From the cell containing the given text, extract its center point as (X, Y) coordinate. 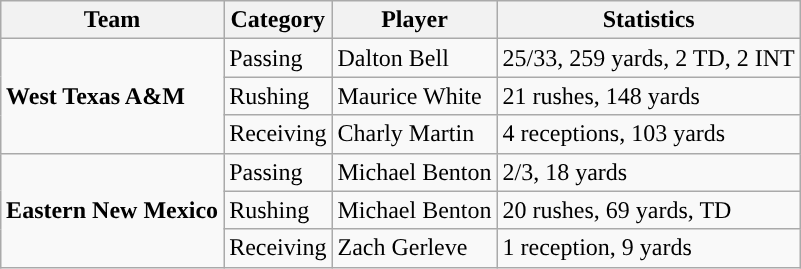
Player (414, 20)
4 receptions, 103 yards (648, 134)
Maurice White (414, 96)
2/3, 18 yards (648, 172)
25/33, 259 yards, 2 TD, 2 INT (648, 58)
Statistics (648, 20)
Dalton Bell (414, 58)
Team (112, 20)
21 rushes, 148 yards (648, 96)
Charly Martin (414, 134)
20 rushes, 69 yards, TD (648, 210)
Zach Gerleve (414, 248)
Category (278, 20)
1 reception, 9 yards (648, 248)
Eastern New Mexico (112, 210)
West Texas A&M (112, 96)
